Extract the (x, y) coordinate from the center of the cell holding the provided text.  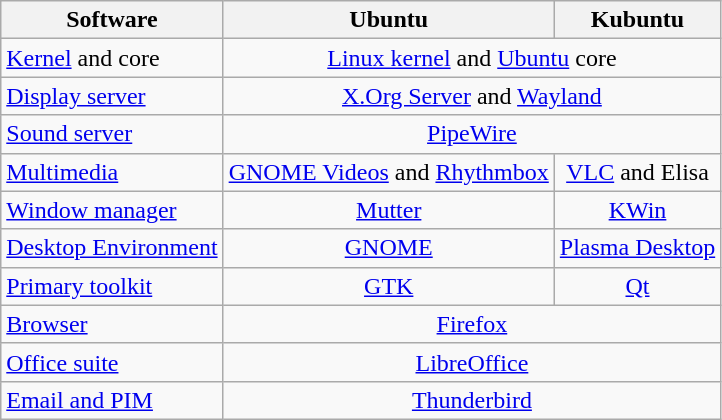
Email and PIM (112, 400)
X.Org Server and Wayland (472, 96)
Firefox (472, 324)
Sound server (112, 134)
Ubuntu (388, 20)
Software (112, 20)
KWin (637, 210)
Plasma Desktop (637, 248)
VLC and Elisa (637, 172)
GNOME (388, 248)
Thunderbird (472, 400)
Mutter (388, 210)
PipeWire (472, 134)
Linux kernel and Ubuntu core (472, 58)
LibreOffice (472, 362)
Multimedia (112, 172)
Kubuntu (637, 20)
Qt (637, 286)
Kernel and core (112, 58)
Office suite (112, 362)
Primary toolkit (112, 286)
Desktop Environment (112, 248)
Display server (112, 96)
GTK (388, 286)
Browser (112, 324)
Window manager (112, 210)
GNOME Videos and Rhythmbox (388, 172)
